Extract the [X, Y] coordinate from the center of the cell holding the provided text.  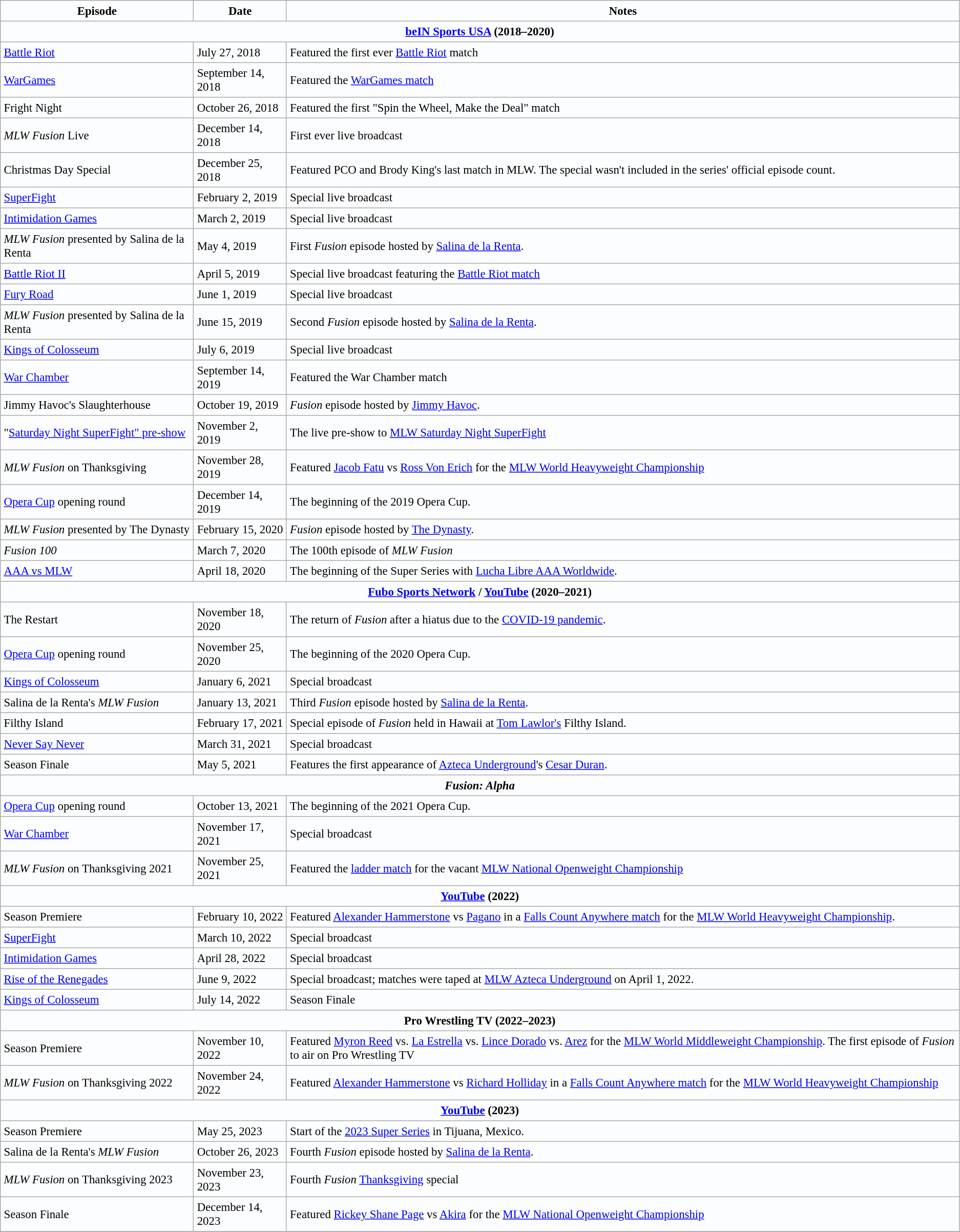
April 28, 2022 [240, 958]
Jimmy Havoc's Slaughterhouse [97, 405]
April 5, 2019 [240, 274]
Start of the 2023 Super Series in Tijuana, Mexico. [623, 1131]
Third Fusion episode hosted by Salina de la Renta. [623, 702]
November 2, 2019 [240, 433]
June 1, 2019 [240, 294]
First ever live broadcast [623, 135]
November 18, 2020 [240, 619]
"Saturday Night SuperFight" pre-show [97, 433]
October 26, 2018 [240, 108]
Second Fusion episode hosted by Salina de la Renta. [623, 322]
July 6, 2019 [240, 349]
The beginning of the 2020 Opera Cup. [623, 654]
January 13, 2021 [240, 702]
Featured the War Chamber match [623, 378]
AAA vs MLW [97, 571]
Featured the first "Spin the Wheel, Make the Deal" match [623, 108]
Fusion episode hosted by The Dynasty. [623, 529]
The Restart [97, 619]
MLW Fusion on Thanksgiving [97, 467]
Featured the ladder match for the vacant MLW National Openweight Championship [623, 868]
The return of Fusion after a hiatus due to the COVID-19 pandemic. [623, 619]
Featured PCO and Brody King's last match in MLW. The special wasn't included in the series' official episode count. [623, 170]
Featured Jacob Fatu vs Ross Von Erich for the MLW World Heavyweight Championship [623, 467]
Never Say Never [97, 744]
March 7, 2020 [240, 550]
Episode [97, 11]
Fusion: Alpha [480, 785]
December 14, 2018 [240, 135]
WarGames [97, 80]
YouTube (2023) [480, 1110]
The live pre-show to MLW Saturday Night SuperFight [623, 433]
MLW Fusion on Thanksgiving 2022 [97, 1083]
MLW Fusion on Thanksgiving 2023 [97, 1180]
Features the first appearance of Azteca Underground's Cesar Duran. [623, 764]
YouTube (2022) [480, 896]
The 100th episode of MLW Fusion [623, 550]
December 14, 2023 [240, 1214]
February 2, 2019 [240, 197]
Date [240, 11]
Fourth Fusion episode hosted by Salina de la Renta. [623, 1152]
Special live broadcast featuring the Battle Riot match [623, 274]
September 14, 2019 [240, 378]
The beginning of the 2021 Opera Cup. [623, 806]
November 23, 2023 [240, 1180]
July 27, 2018 [240, 52]
Fubo Sports Network / YouTube (2020–2021) [480, 592]
November 24, 2022 [240, 1083]
MLW Fusion Live [97, 135]
Special episode of Fusion held in Hawaii at Tom Lawlor's Filthy Island. [623, 723]
March 10, 2022 [240, 937]
Filthy Island [97, 723]
January 6, 2021 [240, 681]
March 31, 2021 [240, 744]
May 25, 2023 [240, 1131]
Rise of the Renegades [97, 979]
Featured Rickey Shane Page vs Akira for the MLW National Openweight Championship [623, 1214]
MLW Fusion presented by The Dynasty [97, 529]
Battle Riot [97, 52]
Christmas Day Special [97, 170]
March 2, 2019 [240, 218]
October 13, 2021 [240, 806]
May 4, 2019 [240, 246]
Pro Wrestling TV (2022–2023) [480, 1020]
Fright Night [97, 108]
Special broadcast; matches were taped at MLW Azteca Underground on April 1, 2022. [623, 979]
Featured the WarGames match [623, 80]
Fusion 100 [97, 550]
The beginning of the Super Series with Lucha Libre AAA Worldwide. [623, 571]
November 25, 2021 [240, 868]
June 9, 2022 [240, 979]
The beginning of the 2019 Opera Cup. [623, 502]
February 10, 2022 [240, 916]
October 26, 2023 [240, 1152]
Notes [623, 11]
February 17, 2021 [240, 723]
MLW Fusion on Thanksgiving 2021 [97, 868]
July 14, 2022 [240, 999]
April 18, 2020 [240, 571]
February 15, 2020 [240, 529]
November 28, 2019 [240, 467]
September 14, 2018 [240, 80]
Battle Riot II [97, 274]
December 14, 2019 [240, 502]
Featured Alexander Hammerstone vs Pagano in a Falls Count Anywhere match for the MLW World Heavyweight Championship. [623, 916]
beIN Sports USA (2018–2020) [480, 31]
May 5, 2021 [240, 764]
November 10, 2022 [240, 1048]
Featured Alexander Hammerstone vs Richard Holliday in a Falls Count Anywhere match for the MLW World Heavyweight Championship [623, 1083]
Fusion episode hosted by Jimmy Havoc. [623, 405]
November 17, 2021 [240, 834]
October 19, 2019 [240, 405]
Fury Road [97, 294]
First Fusion episode hosted by Salina de la Renta. [623, 246]
Fourth Fusion Thanksgiving special [623, 1180]
December 25, 2018 [240, 170]
June 15, 2019 [240, 322]
Featured the first ever Battle Riot match [623, 52]
November 25, 2020 [240, 654]
